Locate the cell with the specified text and output its [X, Y] center coordinate. 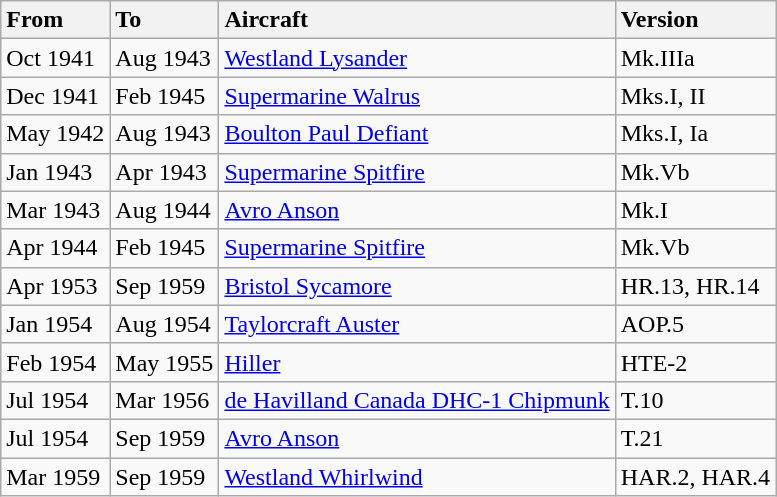
Apr 1953 [56, 286]
Westland Lysander [417, 58]
Apr 1943 [164, 172]
Boulton Paul Defiant [417, 134]
Mar 1956 [164, 400]
AOP.5 [695, 324]
Aug 1954 [164, 324]
Mar 1943 [56, 210]
May 1942 [56, 134]
Mk.I [695, 210]
Feb 1954 [56, 362]
Westland Whirlwind [417, 477]
Jan 1943 [56, 172]
Jan 1954 [56, 324]
Oct 1941 [56, 58]
Mar 1959 [56, 477]
Mks.I, II [695, 96]
HR.13, HR.14 [695, 286]
Taylorcraft Auster [417, 324]
Apr 1944 [56, 248]
Mks.I, Ia [695, 134]
Bristol Sycamore [417, 286]
May 1955 [164, 362]
Aircraft [417, 20]
HTE-2 [695, 362]
de Havilland Canada DHC-1 Chipmunk [417, 400]
Supermarine Walrus [417, 96]
From [56, 20]
T.21 [695, 438]
Dec 1941 [56, 96]
T.10 [695, 400]
To [164, 20]
Aug 1944 [164, 210]
Version [695, 20]
Mk.IIIa [695, 58]
HAR.2, HAR.4 [695, 477]
Hiller [417, 362]
